Find where the given text appears and provide that cell's center as [X, Y] coordinate. 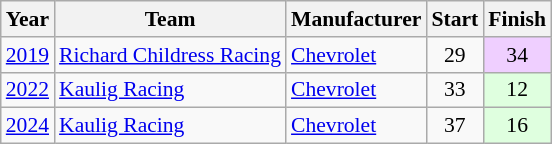
Team [170, 19]
Year [28, 19]
2024 [28, 126]
2022 [28, 90]
Start [454, 19]
12 [517, 90]
33 [454, 90]
37 [454, 126]
Manufacturer [356, 19]
Finish [517, 19]
Richard Childress Racing [170, 55]
2019 [28, 55]
16 [517, 126]
34 [517, 55]
29 [454, 55]
